Scan for the cell matching the given text and deliver its [X, Y] coordinate at center. 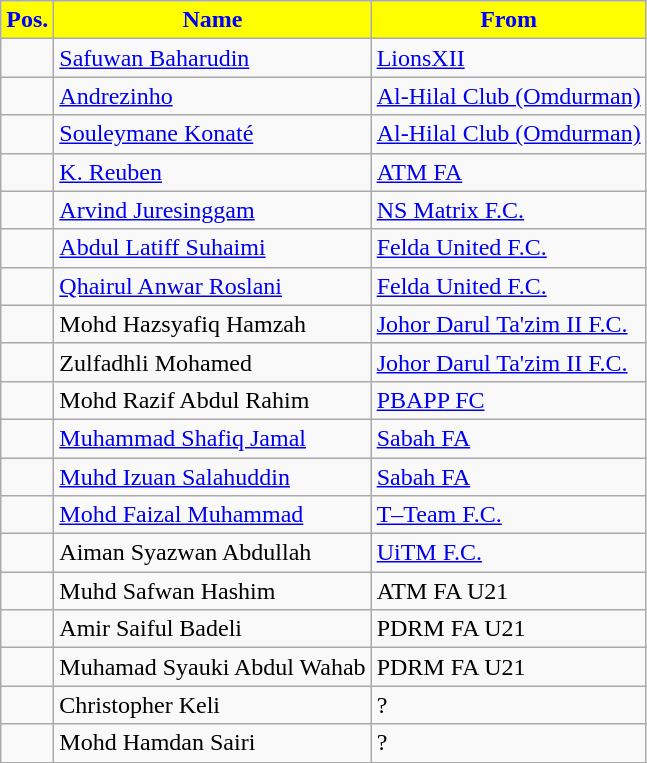
Muhamad Syauki Abdul Wahab [212, 667]
ATM FA U21 [508, 591]
Mohd Hamdan Sairi [212, 743]
Muhd Safwan Hashim [212, 591]
NS Matrix F.C. [508, 210]
T–Team F.C. [508, 515]
PBAPP FC [508, 400]
Andrezinho [212, 96]
Zulfadhli Mohamed [212, 362]
Mohd Razif Abdul Rahim [212, 400]
Qhairul Anwar Roslani [212, 286]
Mohd Hazsyafiq Hamzah [212, 324]
LionsXII [508, 58]
Aiman Syazwan Abdullah [212, 553]
Muhammad Shafiq Jamal [212, 438]
Christopher Keli [212, 705]
K. Reuben [212, 172]
Muhd Izuan Salahuddin [212, 477]
Amir Saiful Badeli [212, 629]
UiTM F.C. [508, 553]
ATM FA [508, 172]
Name [212, 20]
From [508, 20]
Safuwan Baharudin [212, 58]
Abdul Latiff Suhaimi [212, 248]
Arvind Juresinggam [212, 210]
Mohd Faizal Muhammad [212, 515]
Pos. [28, 20]
Souleymane Konaté [212, 134]
